Extract the [X, Y] coordinate from the center of the cell holding the provided text.  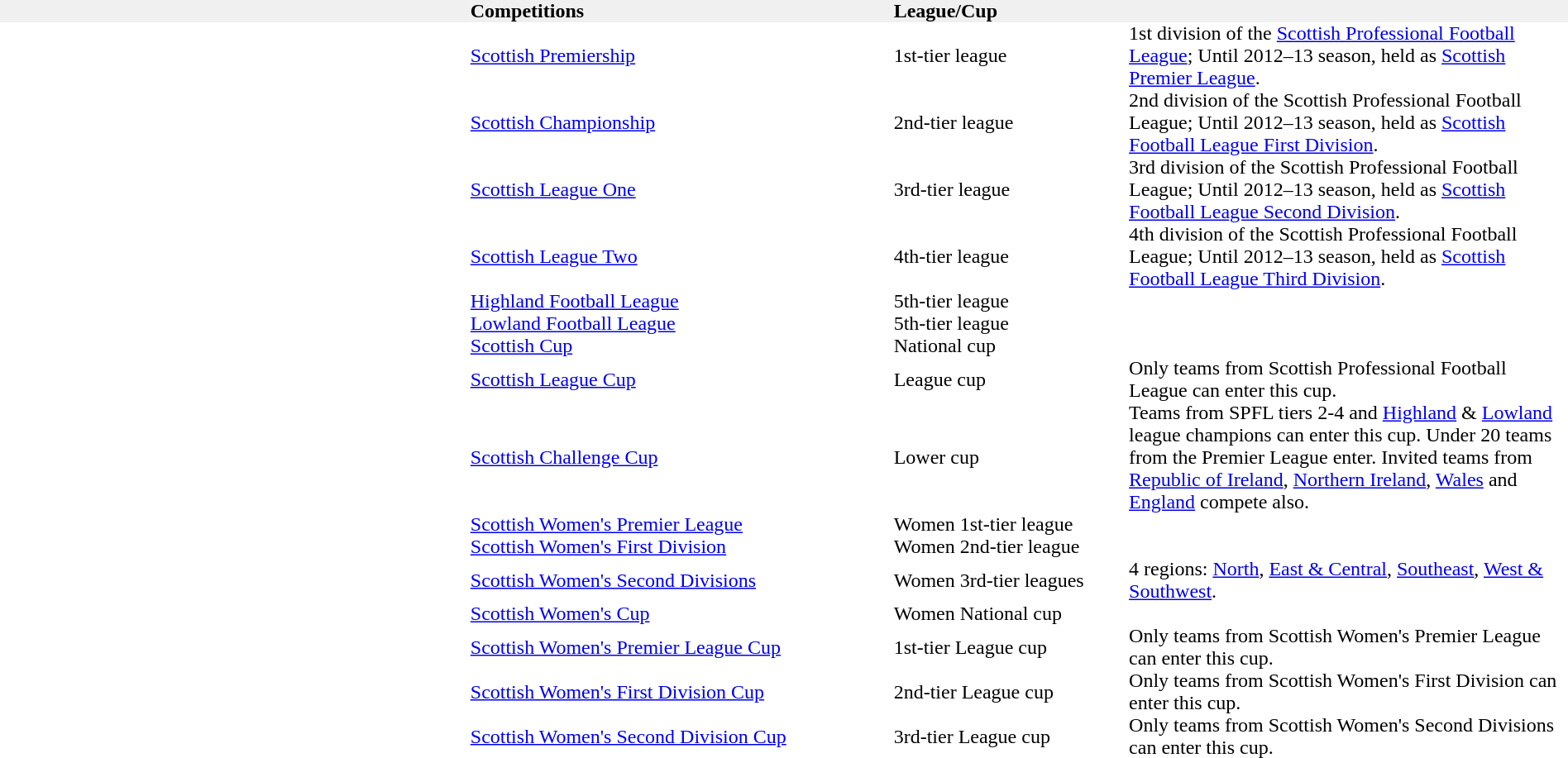
Lower cup [1011, 458]
Scottish Women's Cup [682, 613]
2nd division of the Scottish Professional Football League; Until 2012–13 season, held as Scottish Football League First Division. [1348, 122]
Highland Football League [682, 301]
Women National cup [1011, 613]
Scottish Women's Second Divisions [682, 580]
Lowland Football League [682, 324]
League cup [1011, 379]
1st-tier league [1011, 56]
Only teams from Scottish Professional Football League can enter this cup. [1348, 379]
1st division of the Scottish Professional Football League; Until 2012–13 season, held as Scottish Premier League. [1348, 56]
Scottish Premiership [682, 56]
Scottish Women's First Division Cup [682, 692]
Only teams from Scottish Women's Premier League can enter this cup. [1348, 647]
Scottish League Cup [682, 379]
Women 3rd-tier leagues [1011, 580]
Scottish League One [682, 190]
Scottish Cup [682, 346]
3rd-tier league [1011, 190]
Women 1st-tier league [1011, 524]
Scottish Challenge Cup [682, 458]
Only teams from Scottish Women's First Division can enter this cup. [1348, 692]
2nd-tier league [1011, 122]
Scottish League Two [682, 256]
Women 2nd-tier league [1011, 547]
3rd division of the Scottish Professional Football League; Until 2012–13 season, held as Scottish Football League Second Division. [1348, 190]
1st-tier League cup [1011, 647]
Scottish Championship [682, 122]
4th division of the Scottish Professional Football League; Until 2012–13 season, held as Scottish Football League Third Division. [1348, 256]
4th-tier league [1011, 256]
Competitions [682, 12]
Scottish Women's Premier League Cup [682, 647]
2nd-tier League cup [1011, 692]
League/Cup [1011, 12]
Scottish Women's Premier League [682, 524]
4 regions: North, East & Central, Southeast, West & Southwest. [1348, 580]
National cup [1011, 346]
Scottish Women's First Division [682, 547]
